Detect which cell encompasses the target text, then output its [X, Y] center coordinate. 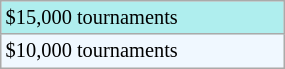
$10,000 tournaments [142, 51]
$15,000 tournaments [142, 17]
